Detect which cell encompasses the target text, then output its (X, Y) center coordinate. 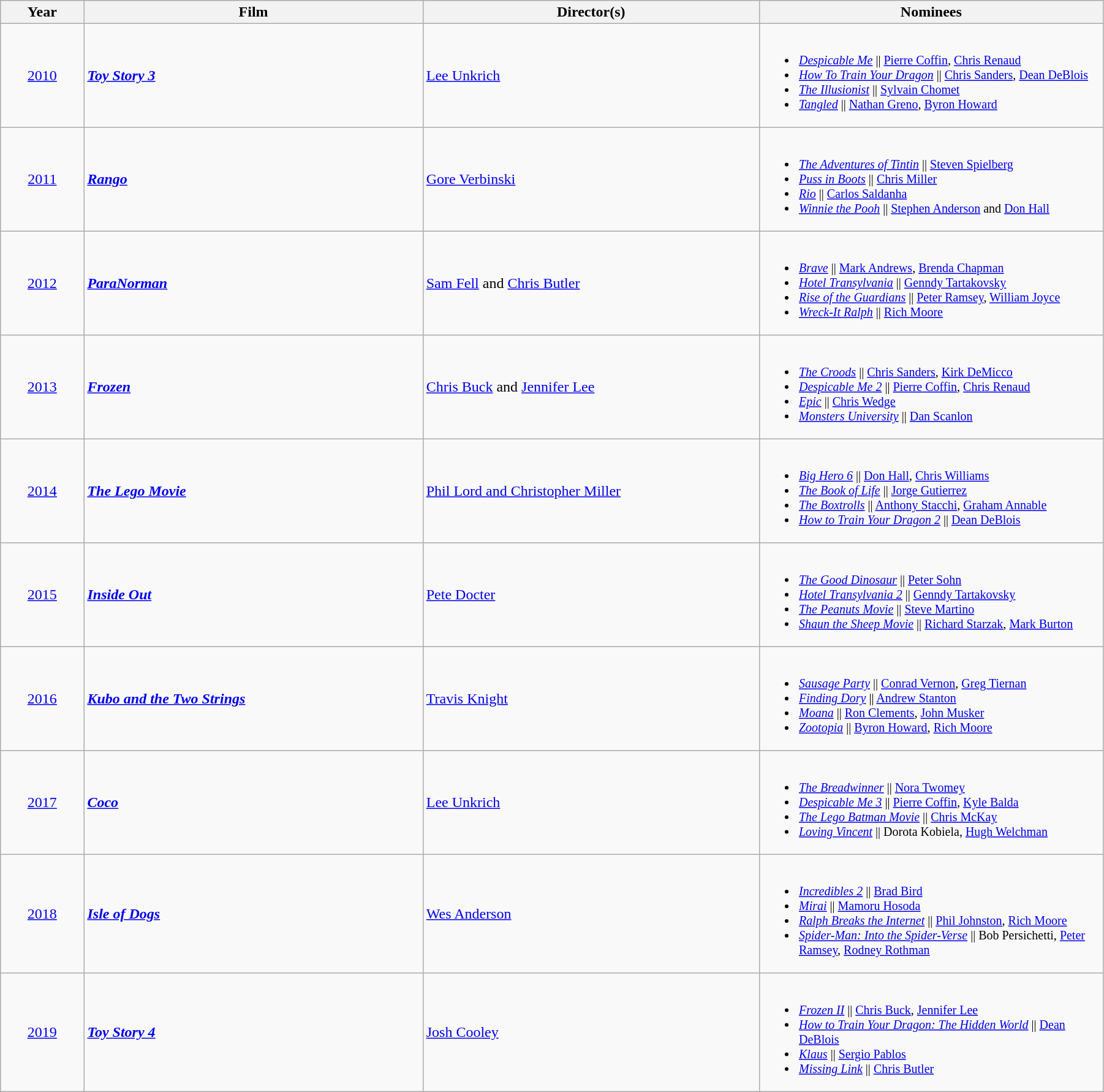
Travis Knight (591, 699)
The Lego Movie (254, 491)
2018 (42, 913)
Isle of Dogs (254, 913)
Pete Docter (591, 594)
Sausage Party || Conrad Vernon, Greg TiernanFinding Dory || Andrew StantonMoana || Ron Clements, John MuskerZootopia || Byron Howard, Rich Moore (931, 699)
Rango (254, 179)
Kubo and the Two Strings (254, 699)
Nominees (931, 12)
The Adventures of Tintin || Steven SpielbergPuss in Boots || Chris MillerRio || Carlos SaldanhaWinnie the Pooh || Stephen Anderson and Don Hall (931, 179)
Josh Cooley (591, 1032)
2019 (42, 1032)
The Croods || Chris Sanders, Kirk DeMiccoDespicable Me 2 || Pierre Coffin, Chris RenaudEpic || Chris WedgeMonsters University || Dan Scanlon (931, 387)
2016 (42, 699)
ParaNorman (254, 283)
Chris Buck and Jennifer Lee (591, 387)
2013 (42, 387)
2010 (42, 76)
2011 (42, 179)
Inside Out (254, 594)
Phil Lord and Christopher Miller (591, 491)
Wes Anderson (591, 913)
Film (254, 12)
2017 (42, 803)
Toy Story 4 (254, 1032)
Frozen II || Chris Buck, Jennifer LeeHow to Train Your Dragon: The Hidden World || Dean DeBloisKlaus || Sergio PablosMissing Link || Chris Butler (931, 1032)
2014 (42, 491)
Sam Fell and Chris Butler (591, 283)
Frozen (254, 387)
Toy Story 3 (254, 76)
2015 (42, 594)
2012 (42, 283)
Gore Verbinski (591, 179)
Coco (254, 803)
Director(s) (591, 12)
Year (42, 12)
